Pinpoint the cell where the given text exists, returning its [x, y] midpoint coordinate. 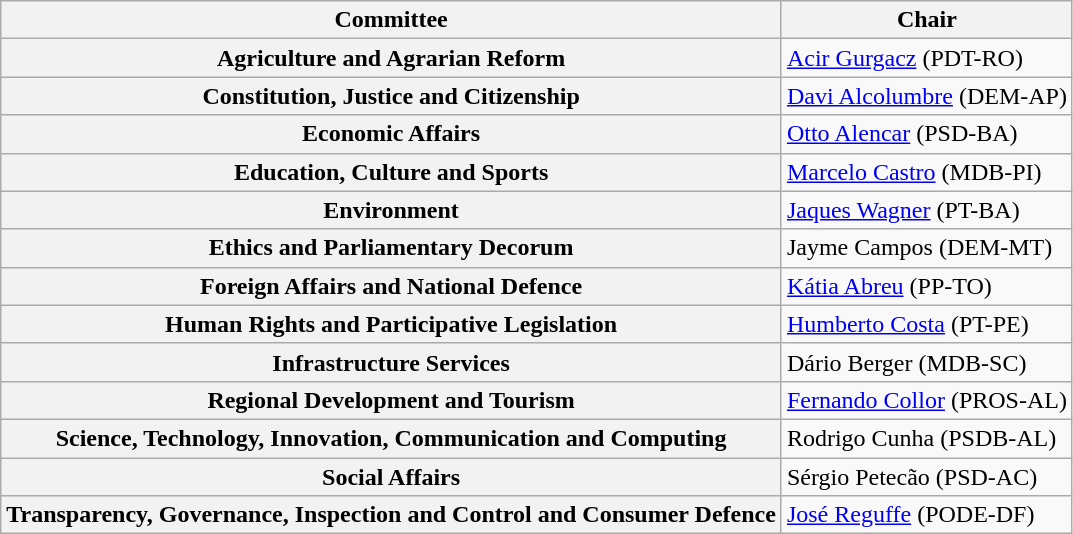
Education, Culture and Sports [392, 172]
Ethics and Parliamentary Decorum [392, 248]
Foreign Affairs and National Defence [392, 286]
Human Rights and Participative Legislation [392, 324]
Rodrigo Cunha (PSDB-AL) [926, 438]
Science, Technology, Innovation, Communication and Computing [392, 438]
Davi Alcolumbre (DEM-AP) [926, 96]
Regional Development and Tourism [392, 400]
Humberto Costa (PT-PE) [926, 324]
Chair [926, 20]
Social Affairs [392, 477]
Acir Gurgacz (PDT-RO) [926, 58]
Sérgio Petecão (PSD-AC) [926, 477]
Economic Affairs [392, 134]
Constitution, Justice and Citizenship [392, 96]
Committee [392, 20]
Infrastructure Services [392, 362]
Kátia Abreu (PP-TO) [926, 286]
Jaques Wagner (PT-BA) [926, 210]
José Reguffe (PODE-DF) [926, 515]
Dário Berger (MDB-SC) [926, 362]
Jayme Campos (DEM-MT) [926, 248]
Transparency, Governance, Inspection and Control and Consumer Defence [392, 515]
Fernando Collor (PROS-AL) [926, 400]
Agriculture and Agrarian Reform [392, 58]
Environment [392, 210]
Marcelo Castro (MDB-PI) [926, 172]
Otto Alencar (PSD-BA) [926, 134]
